For the text-containing cell, return its midpoint in (x, y) coordinate format. 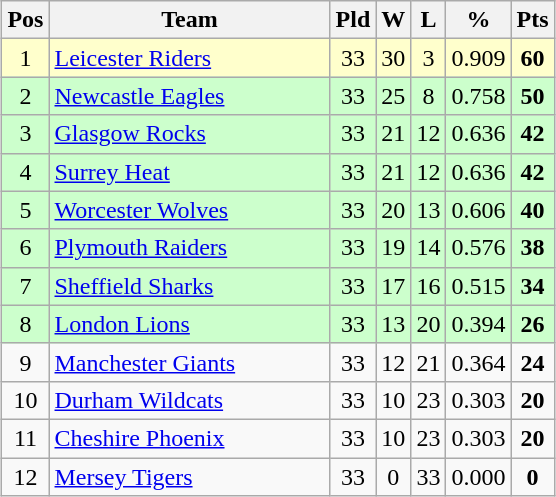
Leicester Riders (190, 58)
5 (26, 210)
0.606 (478, 210)
0.394 (478, 324)
19 (394, 248)
0.364 (478, 362)
Newcastle Eagles (190, 96)
40 (532, 210)
W (394, 20)
14 (428, 248)
11 (26, 438)
Glasgow Rocks (190, 134)
Mersey Tigers (190, 477)
0.576 (478, 248)
Pts (532, 20)
Cheshire Phoenix (190, 438)
2 (26, 96)
London Lions (190, 324)
Team (190, 20)
Plymouth Raiders (190, 248)
25 (394, 96)
0.000 (478, 477)
17 (394, 286)
50 (532, 96)
26 (532, 324)
Surrey Heat (190, 172)
Worcester Wolves (190, 210)
24 (532, 362)
16 (428, 286)
Pld (353, 20)
9 (26, 362)
% (478, 20)
Pos (26, 20)
Manchester Giants (190, 362)
60 (532, 58)
7 (26, 286)
Durham Wildcats (190, 400)
38 (532, 248)
30 (394, 58)
0.515 (478, 286)
1 (26, 58)
0.758 (478, 96)
34 (532, 286)
6 (26, 248)
0.909 (478, 58)
Sheffield Sharks (190, 286)
L (428, 20)
4 (26, 172)
